Find where the given text appears and provide that cell's center as (x, y) coordinate. 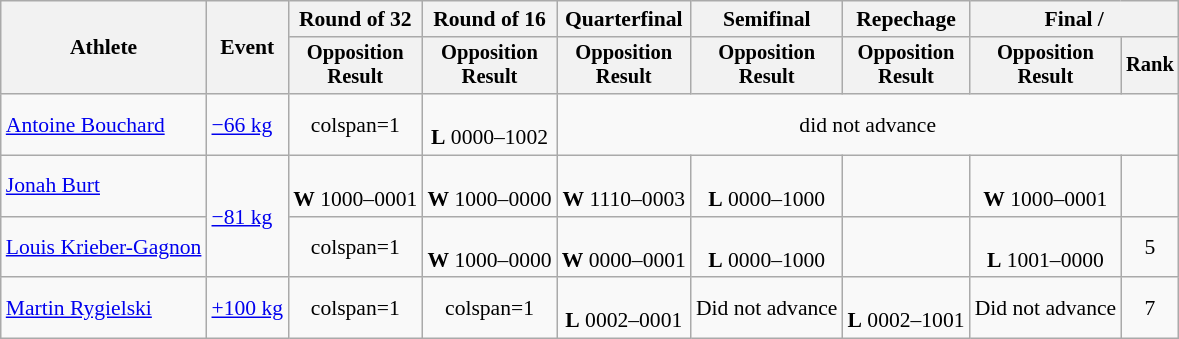
L 0002–0001 (624, 308)
W 0000–0001 (624, 248)
Athlete (104, 48)
Quarterfinal (624, 19)
Repechage (906, 19)
−81 kg (247, 217)
5 (1150, 248)
Final / (1074, 19)
Antoine Bouchard (104, 124)
7 (1150, 308)
Round of 32 (355, 19)
Round of 16 (489, 19)
L 0000–1002 (489, 124)
−66 kg (247, 124)
L 0002–1001 (906, 308)
Semifinal (767, 19)
did not advance (868, 124)
Rank (1150, 66)
+100 kg (247, 308)
Event (247, 48)
L 1001–0000 (1046, 248)
Martin Rygielski (104, 308)
Louis Krieber-Gagnon (104, 248)
W 1110–0003 (624, 186)
Jonah Burt (104, 186)
